Detect which cell encompasses the target text, then output its [x, y] center coordinate. 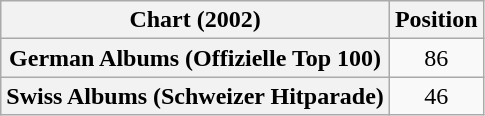
Chart (2002) [196, 20]
Swiss Albums (Schweizer Hitparade) [196, 96]
German Albums (Offizielle Top 100) [196, 58]
86 [436, 58]
Position [436, 20]
46 [436, 96]
